Extract the (x, y) coordinate from the center of the cell holding the provided text.  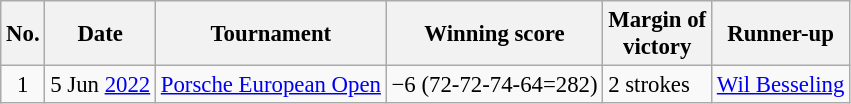
Winning score (494, 34)
−6 (72-72-74-64=282) (494, 85)
1 (23, 85)
5 Jun 2022 (100, 85)
Tournament (270, 34)
Runner-up (781, 34)
2 strokes (658, 85)
Porsche European Open (270, 85)
No. (23, 34)
Wil Besseling (781, 85)
Margin ofvictory (658, 34)
Date (100, 34)
